Find where the given text appears and provide that cell's center as [x, y] coordinate. 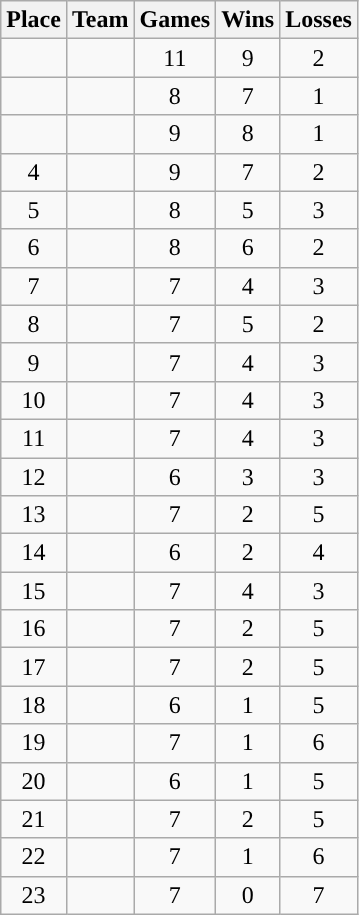
21 [34, 819]
12 [34, 477]
Losses [319, 20]
Place [34, 20]
0 [248, 895]
23 [34, 895]
20 [34, 781]
16 [34, 629]
14 [34, 553]
10 [34, 400]
18 [34, 705]
22 [34, 857]
Games [175, 20]
Wins [248, 20]
17 [34, 667]
19 [34, 743]
13 [34, 515]
Team [100, 20]
15 [34, 591]
